Return [x, y] of the center of cell containing provided text 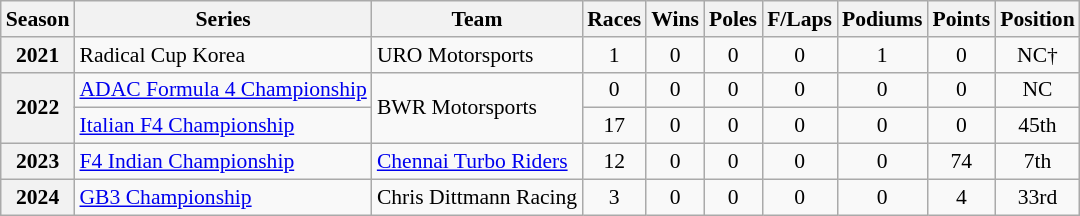
Chris Dittmann Racing [477, 197]
Wins [675, 19]
Series [222, 19]
Races [614, 19]
Season [38, 19]
Points [962, 19]
2023 [38, 162]
Italian F4 Championship [222, 126]
7th [1037, 162]
12 [614, 162]
Radical Cup Korea [222, 55]
F/Laps [800, 19]
4 [962, 197]
3 [614, 197]
74 [962, 162]
Team [477, 19]
Poles [733, 19]
17 [614, 126]
45th [1037, 126]
2024 [38, 197]
Position [1037, 19]
NC [1037, 90]
Podiums [882, 19]
2021 [38, 55]
2022 [38, 108]
F4 Indian Championship [222, 162]
ADAC Formula 4 Championship [222, 90]
NC† [1037, 55]
GB3 Championship [222, 197]
BWR Motorsports [477, 108]
33rd [1037, 197]
URO Motorsports [477, 55]
Chennai Turbo Riders [477, 162]
